Capture the cell that displays the provided text and extract its (x, y) central coordinate. 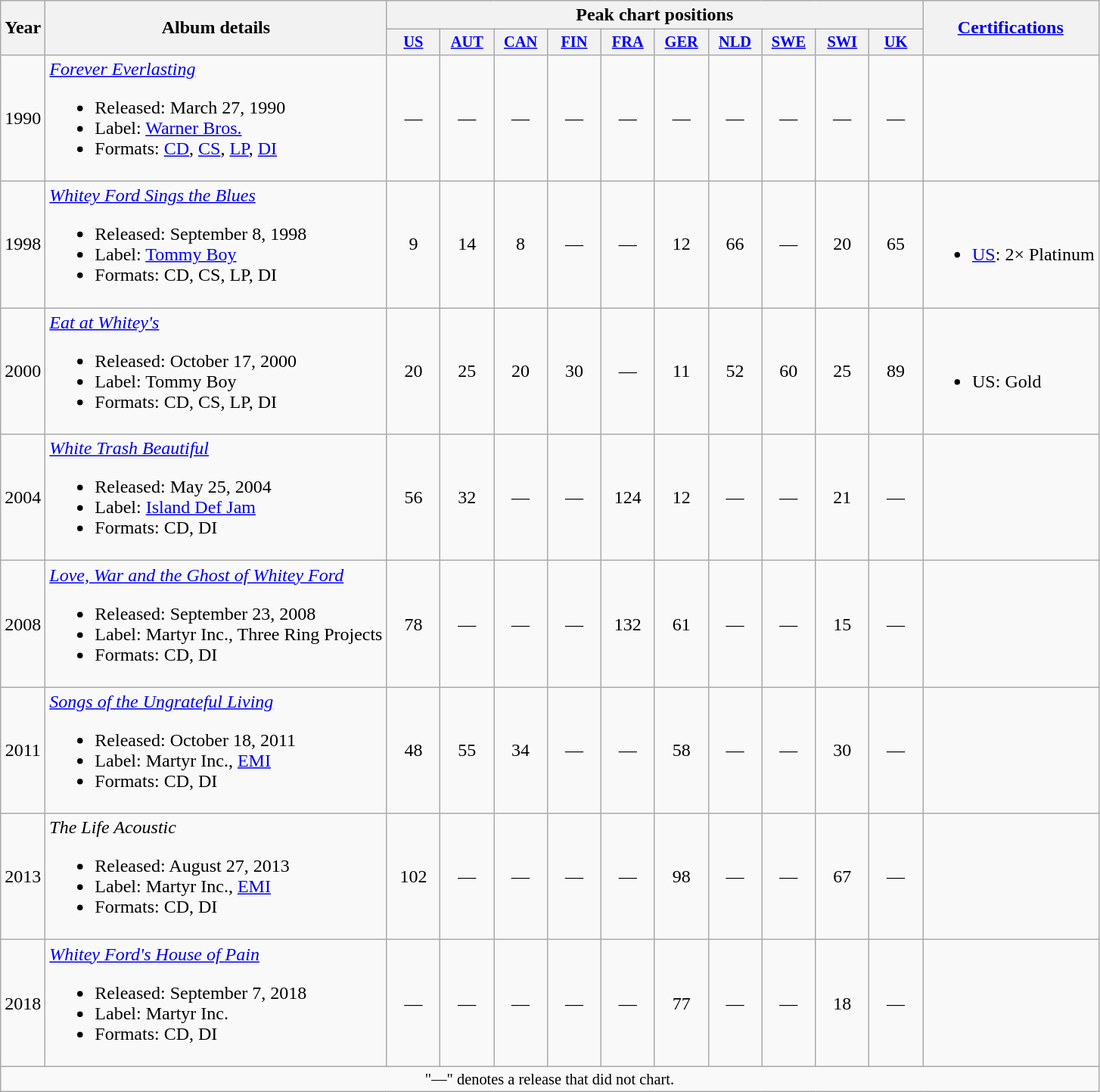
1990 (23, 118)
"—" denotes a release that did not chart. (549, 1079)
61 (681, 624)
SWE (788, 42)
2004 (23, 498)
9 (413, 245)
AUT (468, 42)
Love, War and the Ghost of Whitey FordReleased: September 23, 2008Label: Martyr Inc., Three Ring ProjectsFormats: CD, DI (216, 624)
60 (788, 371)
15 (843, 624)
Eat at Whitey'sReleased: October 17, 2000Label: Tommy BoyFormats: CD, CS, LP, DI (216, 371)
FIN (575, 42)
2018 (23, 1003)
77 (681, 1003)
Peak chart positions (655, 15)
Forever EverlastingReleased: March 27, 1990Label: Warner Bros.Formats: CD, CS, LP, DI (216, 118)
14 (468, 245)
32 (468, 498)
48 (413, 751)
US: Gold (1011, 371)
2008 (23, 624)
98 (681, 876)
21 (843, 498)
18 (843, 1003)
Certifications (1011, 28)
124 (628, 498)
89 (896, 371)
66 (735, 245)
Album details (216, 28)
SWI (843, 42)
1998 (23, 245)
NLD (735, 42)
65 (896, 245)
55 (468, 751)
FRA (628, 42)
2013 (23, 876)
78 (413, 624)
2011 (23, 751)
US (413, 42)
34 (520, 751)
UK (896, 42)
67 (843, 876)
56 (413, 498)
8 (520, 245)
11 (681, 371)
GER (681, 42)
Year (23, 28)
Songs of the Ungrateful LivingReleased: October 18, 2011Label: Martyr Inc., EMIFormats: CD, DI (216, 751)
The Life AcousticReleased: August 27, 2013Label: Martyr Inc., EMIFormats: CD, DI (216, 876)
US: 2× Platinum (1011, 245)
52 (735, 371)
White Trash BeautifulReleased: May 25, 2004Label: Island Def JamFormats: CD, DI (216, 498)
Whitey Ford Sings the BluesReleased: September 8, 1998Label: Tommy BoyFormats: CD, CS, LP, DI (216, 245)
132 (628, 624)
2000 (23, 371)
Whitey Ford's House of PainReleased: September 7, 2018Label: Martyr Inc.Formats: CD, DI (216, 1003)
102 (413, 876)
58 (681, 751)
CAN (520, 42)
